For the text-containing cell, return its midpoint in [X, Y] coordinate format. 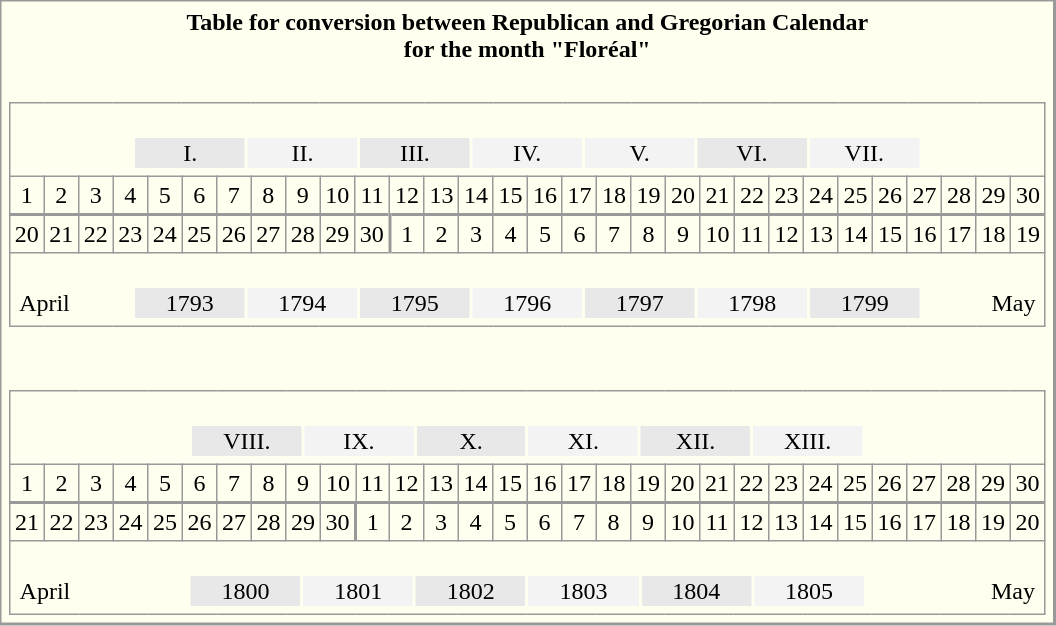
VI. [752, 153]
I. [190, 153]
V. [640, 153]
1798 [752, 303]
1804 [696, 591]
IX. [358, 441]
1797 [640, 303]
IV. [528, 153]
X. [472, 441]
1793 [190, 303]
1799 [864, 303]
XIII. [808, 441]
April 1793 1794 1795 1796 1797 1798 1799 May [527, 290]
Table for conversion between Republican and Gregorian Calendar for the month "Floréal" [527, 36]
VII. [864, 153]
April 1800 1801 1802 1803 1804 1805 May [528, 578]
II. [302, 153]
1800 [246, 591]
1795 [414, 303]
XI. [584, 441]
III. [414, 153]
1803 [584, 591]
1796 [526, 303]
XII. [696, 441]
1801 [358, 591]
1802 [471, 591]
1794 [302, 303]
1805 [809, 591]
VIII. IX. X. XI. XII. XIII. [528, 428]
I. II. III. IV. V. VI. VII. [527, 140]
VIII. [246, 441]
